For the text-containing cell, return its midpoint in [x, y] coordinate format. 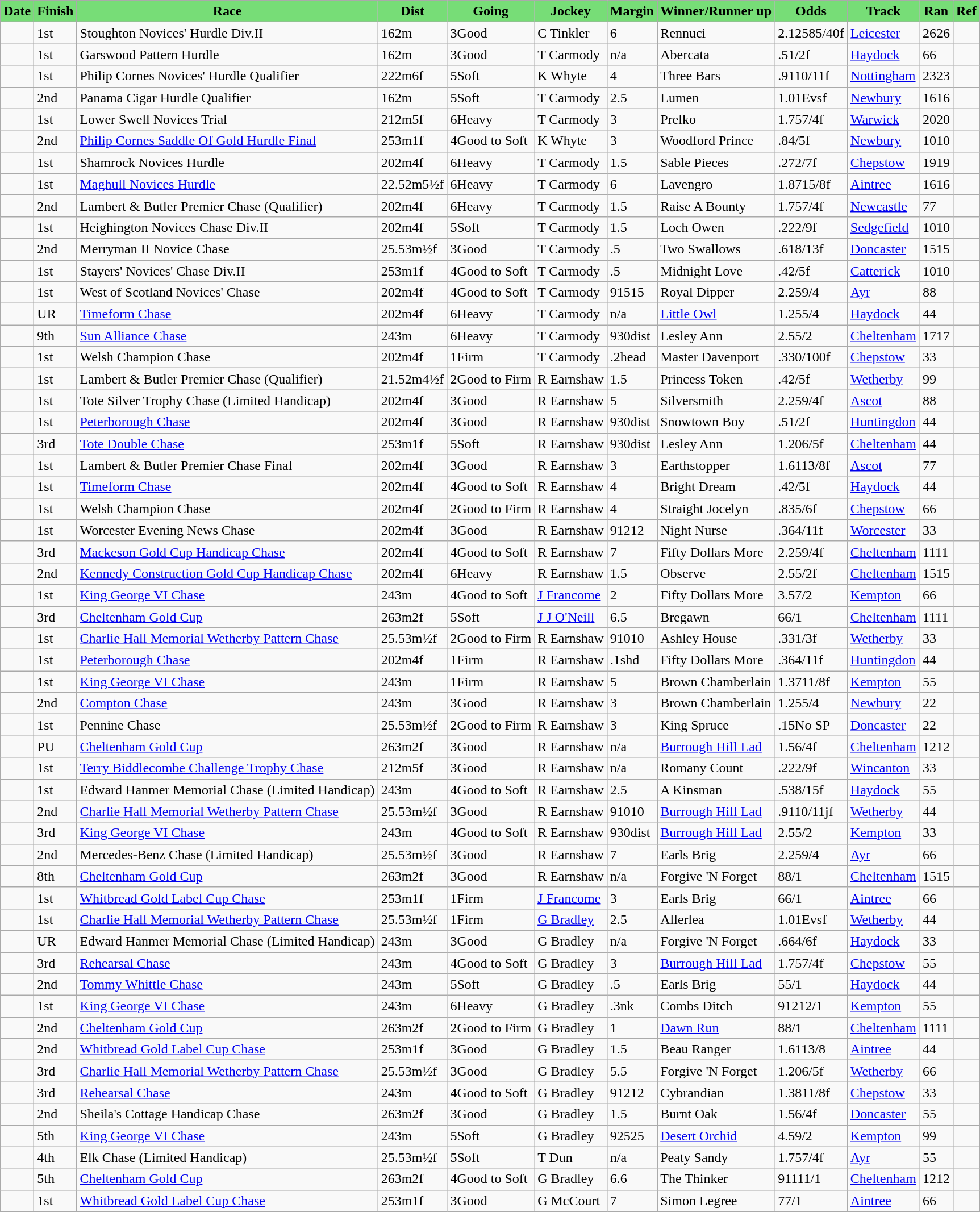
91515 [632, 293]
Three Bars [716, 76]
Cybrandian [716, 1093]
King Spruce [716, 725]
Worcester Evening News Chase [227, 530]
Mercedes-Benz Chase (Limited Handicap) [227, 855]
.2head [632, 357]
1919 [936, 163]
Tommy Whittle Chase [227, 985]
Date [17, 11]
1.6113/8f [811, 465]
Burnt Oak [716, 1114]
.9110/11jf [811, 811]
91111/1 [811, 1179]
Bregawn [716, 617]
Desert Orchid [716, 1136]
Margin [632, 11]
Earthstopper [716, 465]
Going [491, 11]
C Tinkler [571, 33]
Master Davenport [716, 357]
4th [56, 1157]
Stayers' Novices' Chase Div.II [227, 271]
Bright Dream [716, 487]
Worcester [883, 530]
J J O'Neill [571, 617]
Loch Owen [716, 227]
92525 [632, 1136]
Winner/Runner up [716, 11]
.538/15f [811, 790]
6.5 [632, 617]
A Kinsman [716, 790]
Snowtown Boy [716, 422]
Philip Cornes Novices' Hurdle Qualifier [227, 76]
Combs Ditch [716, 1006]
2626 [936, 33]
6.6 [632, 1179]
5.5 [632, 1071]
G McCourt [571, 1201]
Princess Token [716, 379]
Lavengro [716, 184]
Leicester [883, 33]
Tote Double Chase [227, 444]
Shamrock Novices Hurdle [227, 163]
Simon Legree [716, 1201]
Finish [56, 11]
PU [56, 747]
Maghull Novices Hurdle [227, 184]
Dawn Run [716, 1028]
2020 [936, 119]
.3nk [632, 1006]
Straight Jocelyn [716, 509]
Peaty Sandy [716, 1157]
1.3711/8f [811, 682]
Little Owl [716, 314]
1.3811/8f [811, 1093]
Catterick [883, 271]
Ran [936, 11]
Elk Chase (Limited Handicap) [227, 1157]
Kennedy Construction Gold Cup Handicap Chase [227, 573]
Woodford Prince [716, 141]
Beau Ranger [716, 1049]
2323 [936, 76]
1.6113/8 [811, 1049]
Panama Cigar Hurdle Qualifier [227, 98]
Compton Chase [227, 703]
.331/3f [811, 639]
1 [632, 1028]
222m6f [412, 76]
Philip Cornes Saddle Of Gold Hurdle Final [227, 141]
Track [883, 11]
2.55/2f [811, 573]
Nottingham [883, 76]
Allerlea [716, 919]
.272/7f [811, 163]
2.12585/40f [811, 33]
Midnight Love [716, 271]
55/1 [811, 985]
Sable Pieces [716, 163]
The Thinker [716, 1179]
Observe [716, 573]
22.52m5½f [412, 184]
Romany Count [716, 768]
Wincanton [883, 768]
Heighington Novices Chase Div.II [227, 227]
Odds [811, 11]
Two Swallows [716, 249]
Lambert & Butler Premier Chase Final [227, 465]
Rennuci [716, 33]
Dist [412, 11]
West of Scotland Novices' Chase [227, 293]
Sheila's Cottage Handicap Chase [227, 1114]
8th [56, 876]
.664/6f [811, 941]
Terry Biddlecombe Challenge Trophy Chase [227, 768]
9th [56, 336]
2 [632, 595]
Ref [966, 11]
Sedgefield [883, 227]
Lumen [716, 98]
Newcastle [883, 206]
.15No SP [811, 725]
21.52m4½f [412, 379]
Sun Alliance Chase [227, 336]
.9110/11f [811, 76]
1.8715/8f [811, 184]
1717 [936, 336]
Jockey [571, 11]
Abercata [716, 55]
.330/100f [811, 357]
Lower Swell Novices Trial [227, 119]
Silversmith [716, 401]
.835/6f [811, 509]
Tote Silver Trophy Chase (Limited Handicap) [227, 401]
Ashley House [716, 639]
Pennine Chase [227, 725]
Prelko [716, 119]
4.59/2 [811, 1136]
Night Nurse [716, 530]
T Dun [571, 1157]
Merryman II Novice Chase [227, 249]
Race [227, 11]
Royal Dipper [716, 293]
Raise A Bounty [716, 206]
Garswood Pattern Hurdle [227, 55]
.1shd [632, 660]
.618/13f [811, 249]
3.57/2 [811, 595]
77/1 [811, 1201]
.84/5f [811, 141]
91212/1 [811, 1006]
Mackeson Gold Cup Handicap Chase [227, 552]
Warwick [883, 119]
Stoughton Novices' Hurdle Div.II [227, 33]
